Output the (X, Y) coordinate of the center of the cell containing the given text.  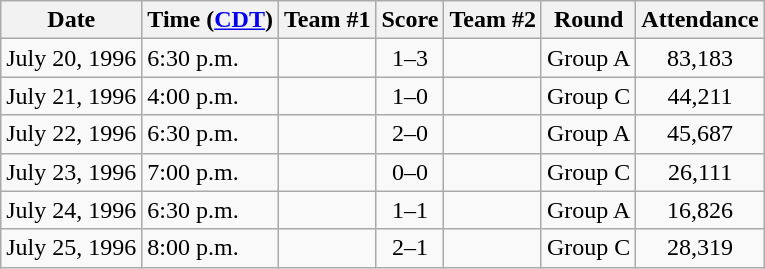
Attendance (700, 20)
26,111 (700, 172)
16,826 (700, 210)
Time (CDT) (210, 20)
Round (588, 20)
July 23, 1996 (72, 172)
July 20, 1996 (72, 58)
Date (72, 20)
Team #1 (327, 20)
July 25, 1996 (72, 248)
July 21, 1996 (72, 96)
Team #2 (493, 20)
83,183 (700, 58)
Score (410, 20)
1–3 (410, 58)
28,319 (700, 248)
4:00 p.m. (210, 96)
2–0 (410, 134)
July 24, 1996 (72, 210)
July 22, 1996 (72, 134)
1–1 (410, 210)
45,687 (700, 134)
0–0 (410, 172)
7:00 p.m. (210, 172)
1–0 (410, 96)
2–1 (410, 248)
8:00 p.m. (210, 248)
44,211 (700, 96)
